Return (x, y) of the center of cell containing provided text 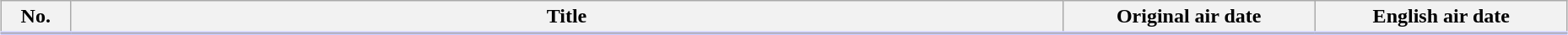
No. (35, 17)
Original air date (1188, 17)
Title (567, 17)
English air date (1441, 17)
